Scan for the cell matching the given text and deliver its (x, y) coordinate at center. 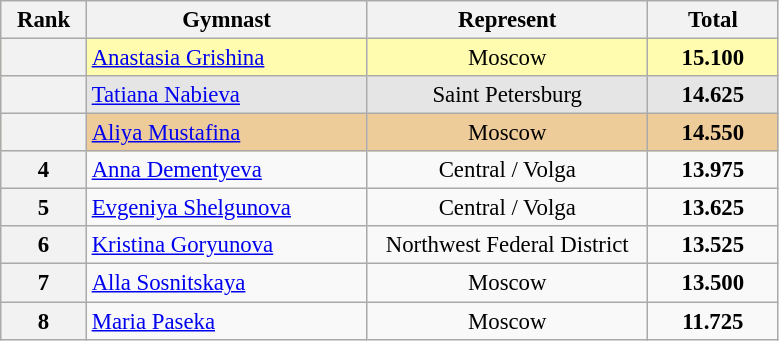
5 (44, 208)
7 (44, 283)
Anna Dementyeva (226, 170)
Gymnast (226, 20)
Northwest Federal District (508, 245)
Tatiana Nabieva (226, 95)
Aliya Mustafina (226, 133)
4 (44, 170)
Saint Petersburg (508, 95)
14.625 (714, 95)
6 (44, 245)
Kristina Goryunova (226, 245)
15.100 (714, 58)
Represent (508, 20)
13.625 (714, 208)
Total (714, 20)
Evgeniya Shelgunova (226, 208)
13.975 (714, 170)
8 (44, 321)
Alla Sosnitskaya (226, 283)
Maria Paseka (226, 321)
13.500 (714, 283)
14.550 (714, 133)
13.525 (714, 245)
11.725 (714, 321)
Rank (44, 20)
Anastasia Grishina (226, 58)
